Locate the cell with the specified text and output its [X, Y] center coordinate. 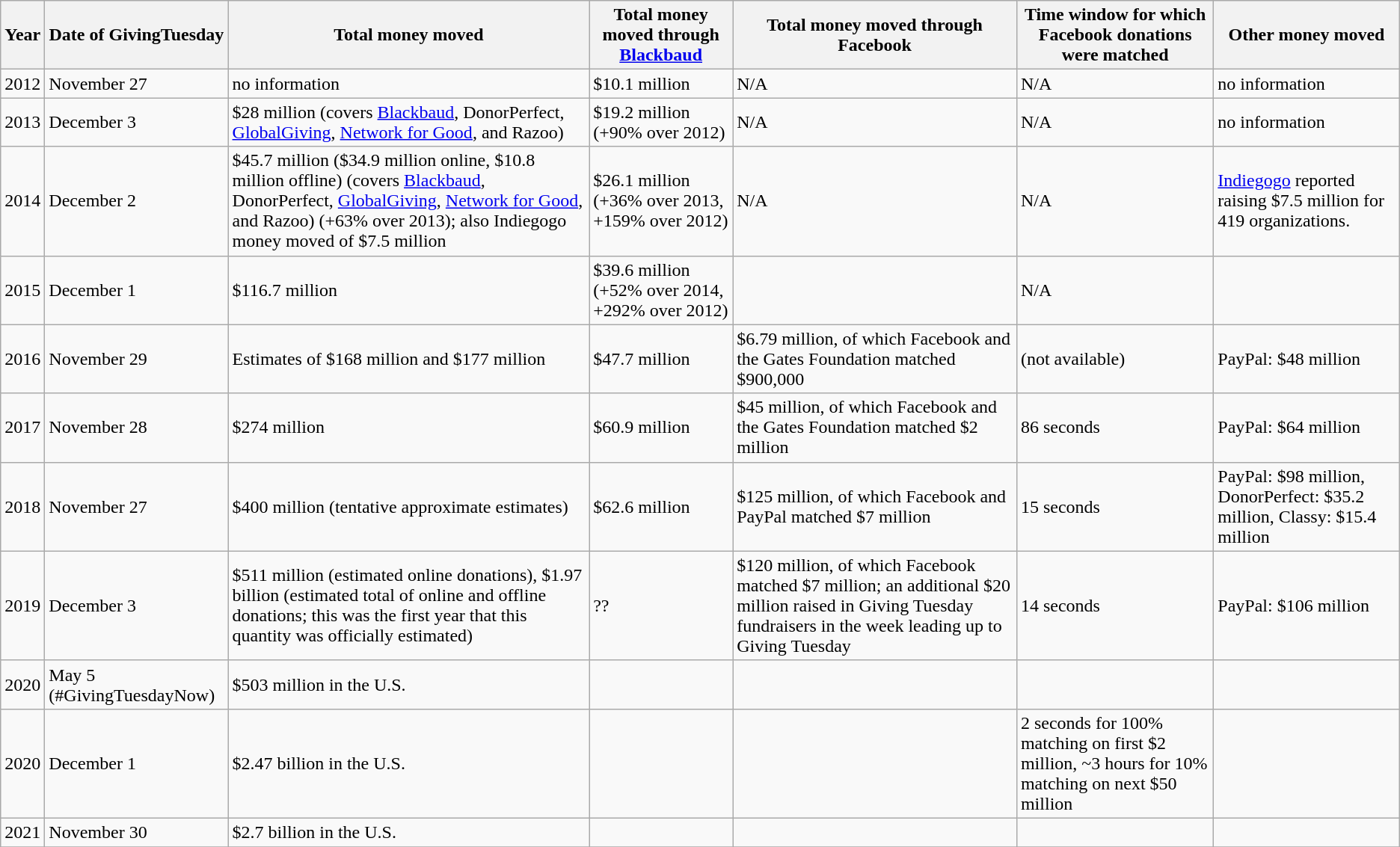
$26.1 million (+36% over 2013, +159% over 2012) [661, 201]
PayPal: $106 million [1307, 606]
$45 million, of which Facebook and the Gates Foundation matched $2 million [875, 428]
$6.79 million, of which Facebook and the Gates Foundation matched $900,000 [875, 359]
$47.7 million [661, 359]
$125 million, of which Facebook and PayPal matched $7 million [875, 507]
$10.1 million [661, 84]
December 2 [136, 201]
November 28 [136, 428]
86 seconds [1114, 428]
Total money moved through Blackbaud [661, 35]
Date of GivingTuesday [136, 35]
Indiegogo reported raising $7.5 million for 419 organizations. [1307, 201]
Other money moved [1307, 35]
$62.6 million [661, 507]
?? [661, 606]
2018 [22, 507]
November 30 [136, 832]
PayPal: $98 million, DonorPerfect: $35.2 million, Classy: $15.4 million [1307, 507]
Total money moved through Facebook [875, 35]
2015 [22, 290]
$60.9 million [661, 428]
$2.47 billion in the U.S. [408, 763]
$39.6 million (+52% over 2014, +292% over 2012) [661, 290]
(not available) [1114, 359]
2 seconds for 100% matching on first $2 million, ~3 hours for 10% matching on next $50 million [1114, 763]
2013 [22, 123]
$503 million in the U.S. [408, 685]
2014 [22, 201]
2016 [22, 359]
$28 million (covers Blackbaud, DonorPerfect, GlobalGiving, Network for Good, and Razoo) [408, 123]
2017 [22, 428]
$2.7 billion in the U.S. [408, 832]
$116.7 million [408, 290]
PayPal: $64 million [1307, 428]
$400 million (tentative approximate estimates) [408, 507]
Total money moved [408, 35]
Year [22, 35]
2019 [22, 606]
2012 [22, 84]
14 seconds [1114, 606]
Estimates of $168 million and $177 million [408, 359]
May 5 (#GivingTuesdayNow) [136, 685]
$19.2 million (+90% over 2012) [661, 123]
2021 [22, 832]
PayPal: $48 million [1307, 359]
Time window for which Facebook donations were matched [1114, 35]
$274 million [408, 428]
15 seconds [1114, 507]
November 29 [136, 359]
